Search for the cell housing the specified text and yield its (X, Y) center coordinate. 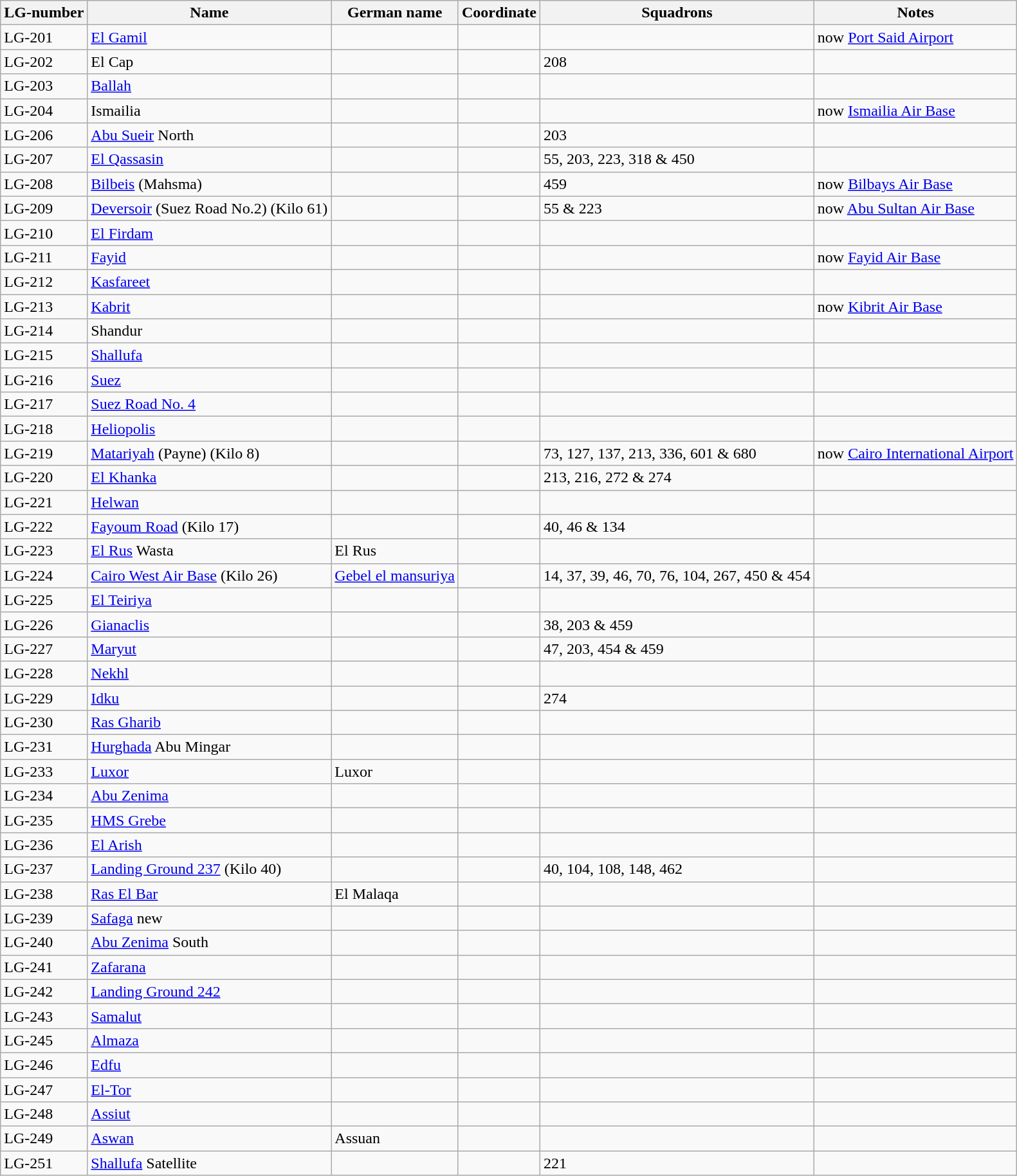
now Port Said Airport (915, 37)
Kasfareet (210, 282)
LG-251 (44, 1163)
LG-204 (44, 111)
Maryut (210, 649)
LG-224 (44, 575)
Suez Road No. 4 (210, 404)
LG-222 (44, 527)
Shandur (210, 331)
LG-240 (44, 943)
Ballah (210, 86)
Shallufa Satellite (210, 1163)
LG-220 (44, 478)
Bilbeis (Mahsma) (210, 184)
Notes (915, 13)
Shallufa (210, 356)
203 (677, 135)
Ras Gharib (210, 723)
LG-212 (44, 282)
LG-235 (44, 820)
Fayid (210, 257)
LG-218 (44, 429)
Aswan (210, 1139)
459 (677, 184)
LG-233 (44, 772)
Nekhl (210, 673)
Suez (210, 380)
Helwan (210, 502)
LG-225 (44, 600)
LG-236 (44, 845)
El Teiriya (210, 600)
47, 203, 454 & 459 (677, 649)
El Malaqa (395, 894)
LG-245 (44, 1040)
LG-number (44, 13)
LG-216 (44, 380)
LG-223 (44, 551)
Zafarana (210, 967)
LG-243 (44, 1016)
LG-246 (44, 1065)
Name (210, 13)
LG-238 (44, 894)
El Cap (210, 62)
208 (677, 62)
Heliopolis (210, 429)
213, 216, 272 & 274 (677, 478)
274 (677, 698)
LG-202 (44, 62)
El-Tor (210, 1090)
LG-221 (44, 502)
40, 104, 108, 148, 462 (677, 869)
LG-228 (44, 673)
LG-226 (44, 624)
LG-234 (44, 796)
Safaga new (210, 918)
now Bilbays Air Base (915, 184)
El Rus Wasta (210, 551)
LG-217 (44, 404)
LG-203 (44, 86)
Hurghada Abu Mingar (210, 747)
LG-219 (44, 453)
Fayoum Road (Kilo 17) (210, 527)
LG-227 (44, 649)
El Arish (210, 845)
Squadrons (677, 13)
Ras El Bar (210, 894)
LG-206 (44, 135)
German name (395, 13)
Deversoir (Suez Road No.2) (Kilo 61) (210, 208)
LG-210 (44, 233)
Matariyah (Payne) (Kilo 8) (210, 453)
LG-213 (44, 307)
LG-209 (44, 208)
Cairo West Air Base (Kilo 26) (210, 575)
Abu Sueir North (210, 135)
LG-239 (44, 918)
now Fayid Air Base (915, 257)
Ismailia (210, 111)
Idku (210, 698)
Assuan (395, 1139)
LG-231 (44, 747)
El Rus (395, 551)
LG-237 (44, 869)
Edfu (210, 1065)
now Ismailia Air Base (915, 111)
Landing Ground 242 (210, 991)
El Qassasin (210, 159)
LG-207 (44, 159)
HMS Grebe (210, 820)
55 & 223 (677, 208)
Abu Zenima South (210, 943)
LG-247 (44, 1090)
LG-229 (44, 698)
LG-201 (44, 37)
Gianaclis (210, 624)
55, 203, 223, 318 & 450 (677, 159)
Samalut (210, 1016)
El Khanka (210, 478)
LG-242 (44, 991)
now Cairo International Airport (915, 453)
LG-214 (44, 331)
Almaza (210, 1040)
Assiut (210, 1114)
now Kibrit Air Base (915, 307)
221 (677, 1163)
Landing Ground 237 (Kilo 40) (210, 869)
LG-215 (44, 356)
LG-208 (44, 184)
El Firdam (210, 233)
LG-211 (44, 257)
73, 127, 137, 213, 336, 601 & 680 (677, 453)
14, 37, 39, 46, 70, 76, 104, 267, 450 & 454 (677, 575)
Gebel el mansuriya (395, 575)
now Abu Sultan Air Base (915, 208)
40, 46 & 134 (677, 527)
LG-248 (44, 1114)
38, 203 & 459 (677, 624)
LG-249 (44, 1139)
El Gamil (210, 37)
Abu Zenima (210, 796)
Kabrit (210, 307)
Coordinate (499, 13)
LG-241 (44, 967)
LG-230 (44, 723)
